Detect which cell encompasses the target text, then output its [X, Y] center coordinate. 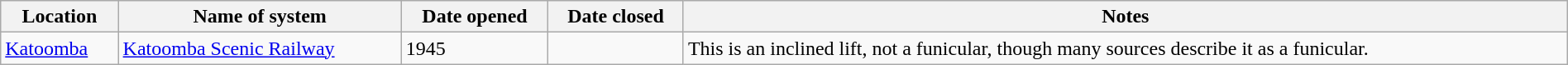
Date opened [475, 17]
Date closed [616, 17]
Name of system [260, 17]
Notes [1125, 17]
1945 [475, 48]
Location [60, 17]
This is an inclined lift, not a funicular, though many sources describe it as a funicular. [1125, 48]
Katoomba [60, 48]
Katoomba Scenic Railway [260, 48]
